Return (X, Y) of the center of cell containing provided text 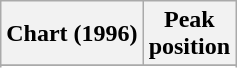
Peak position (189, 34)
Chart (1996) (72, 34)
